Locate the cell with the specified text and output its [X, Y] center coordinate. 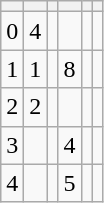
5 [70, 183]
0 [12, 31]
8 [70, 69]
3 [12, 145]
